Return (X, Y) of the center of cell containing provided text 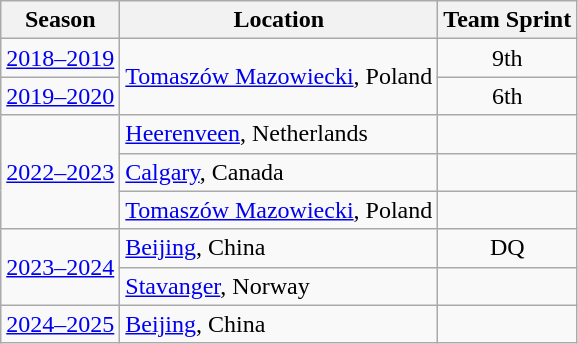
6th (508, 96)
Calgary, Canada (279, 172)
Team Sprint (508, 20)
2024–2025 (60, 324)
Stavanger, Norway (279, 286)
2023–2024 (60, 267)
9th (508, 58)
DQ (508, 248)
2022–2023 (60, 172)
Heerenveen, Netherlands (279, 134)
2019–2020 (60, 96)
2018–2019 (60, 58)
Season (60, 20)
Location (279, 20)
